Search for the cell housing the specified text and yield its [x, y] center coordinate. 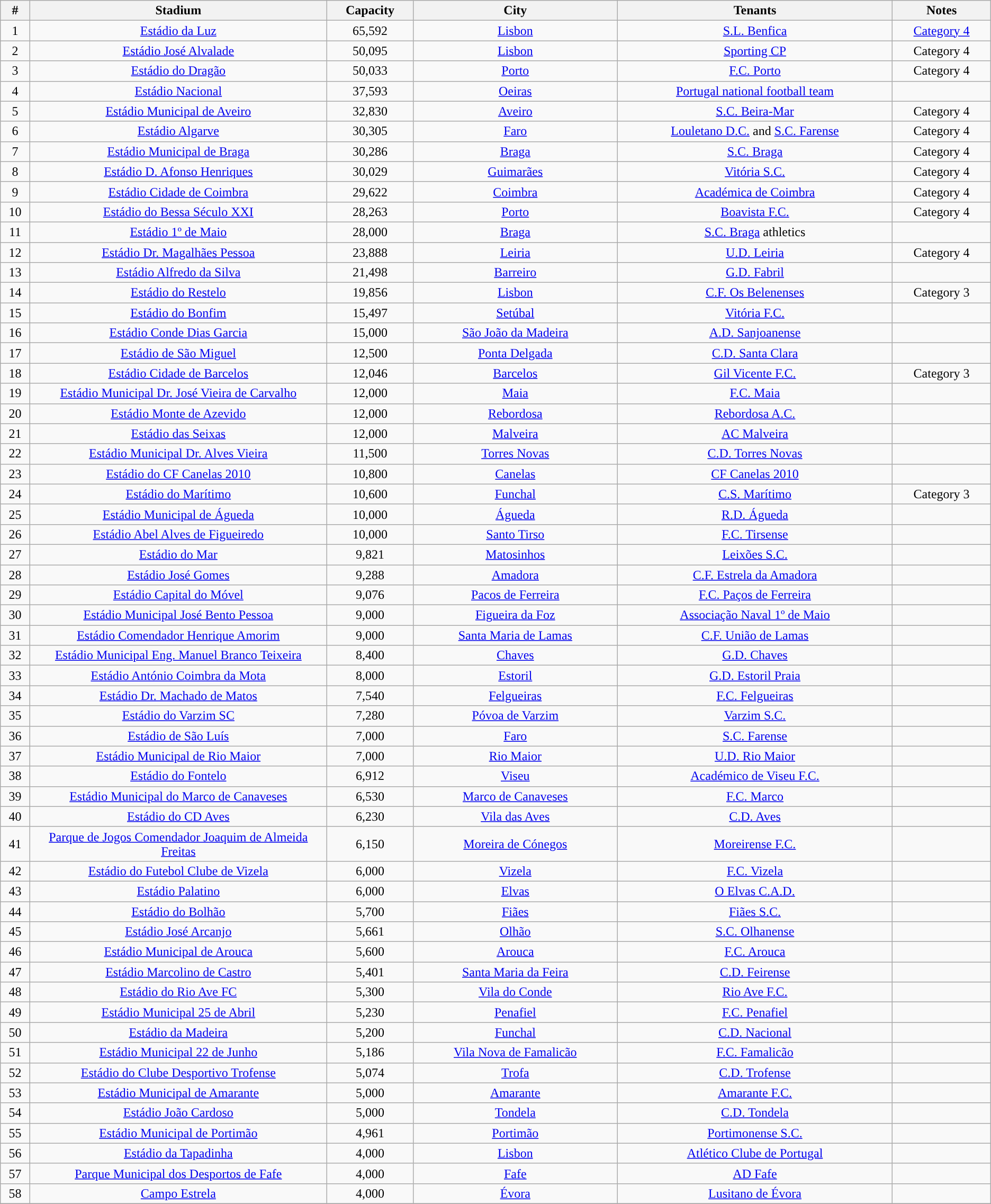
Estádio António Coimbra da Mota [178, 676]
U.D. Rio Maior [755, 756]
Fiães S.C. [755, 911]
Estádio Marcolino de Castro [178, 972]
8,400 [370, 655]
Estádio Municipal 22 de Junho [178, 1053]
S.C. Olhanense [755, 932]
C.D. Trofense [755, 1073]
F.C. Arouca [755, 952]
33 [15, 676]
Estádio Capital do Móvel [178, 595]
F.C. Penafiel [755, 1012]
Vitória F.C. [755, 313]
29 [15, 595]
58 [15, 1193]
Gil Vicente F.C. [755, 373]
1 [15, 31]
12 [15, 253]
Chaves [516, 655]
Estádio Municipal José Bento Pessoa [178, 615]
14 [15, 293]
30 [15, 615]
39 [15, 796]
50,033 [370, 71]
CF Canelas 2010 [755, 474]
Estádio Municipal de Braga [178, 151]
G.D. Chaves [755, 655]
Amarante F.C. [755, 1093]
40 [15, 816]
C.F. Estrela da Amadora [755, 574]
Estádio Municipal de Aveiro [178, 111]
Vila Nova de Famalicão [516, 1053]
3 [15, 71]
15,497 [370, 313]
Estádio da Luz [178, 31]
Estádio do Bessa Século XXI [178, 212]
11 [15, 232]
7,280 [370, 716]
5,600 [370, 952]
7 [15, 151]
65,592 [370, 31]
City [516, 11]
Trofa [516, 1073]
Amarante [516, 1093]
21,498 [370, 273]
Estádio do Clube Desportivo Trofense [178, 1073]
Associação Naval 1º de Maio [755, 615]
Arouca [516, 952]
5,186 [370, 1053]
Torres Novas [516, 454]
Estádio Cidade de Coimbra [178, 192]
Amadora [516, 574]
Estádio da Madeira [178, 1032]
Estádio José Arcanjo [178, 932]
Malveira [516, 434]
Estádio Algarve [178, 131]
Estádio Municipal de Amarante [178, 1093]
F.C. Tirsense [755, 534]
Estádio João Cardoso [178, 1113]
F.C. Felgueiras [755, 696]
Campo Estrela [178, 1193]
Estádio Dr. Machado de Matos [178, 696]
Estádio Municipal de Portimão [178, 1133]
C.S. Marítimo [755, 494]
Estádio do CD Aves [178, 816]
G.D. Fabril [755, 273]
F.C. Maia [755, 393]
Estádio Municipal de Rio Maior [178, 756]
Estádio Dr. Magalhães Pessoa [178, 253]
8,000 [370, 676]
6,530 [370, 796]
25 [15, 514]
C.D. Aves [755, 816]
Parque de Jogos Comendador Joaquim de Almeida Freitas [178, 844]
C.F. Os Belenenses [755, 293]
Estoril [516, 676]
Estádio do Bolhão [178, 911]
U.D. Leiria [755, 253]
45 [15, 932]
Viseu [516, 776]
Elvas [516, 891]
Estádio D. Afonso Henriques [178, 172]
AD Fafe [755, 1173]
Ponta Delgada [516, 353]
Estádio de São Miguel [178, 353]
Académico de Viseu F.C. [755, 776]
Estádio Palatino [178, 891]
11,500 [370, 454]
35 [15, 716]
10,600 [370, 494]
Stadium [178, 11]
9,288 [370, 574]
54 [15, 1113]
C.D. Tondela [755, 1113]
Capacity [370, 11]
C.D. Santa Clara [755, 353]
9,076 [370, 595]
Portugal national football team [755, 91]
37 [15, 756]
38 [15, 776]
23 [15, 474]
2 [15, 51]
18 [15, 373]
Águeda [516, 514]
F.C. Marco [755, 796]
Fiães [516, 911]
46 [15, 952]
34 [15, 696]
A.D. Sanjoanense [755, 333]
Moreira de Cónegos [516, 844]
Portimonense S.C. [755, 1133]
Estádio do Varzim SC [178, 716]
Oeiras [516, 91]
16 [15, 333]
Estádio Municipal Dr. Alves Vieira [178, 454]
20 [15, 414]
Póvoa de Varzim [516, 716]
São João da Madeira [516, 333]
24 [15, 494]
Vila das Aves [516, 816]
Estádio do Marítimo [178, 494]
30,305 [370, 131]
Estádio Conde Dias Garcia [178, 333]
8 [15, 172]
Estádio do Futebol Clube de Vizela [178, 871]
Aveiro [516, 111]
41 [15, 844]
Lusitano de Évora [755, 1193]
Estádio das Seixas [178, 434]
F.C. Paços de Ferreira [755, 595]
6 [15, 131]
Vila do Conde [516, 992]
Estádio do Mar [178, 554]
7,540 [370, 696]
5,661 [370, 932]
Estádio Municipal do Marco de Canaveses [178, 796]
30,286 [370, 151]
37,593 [370, 91]
Estádio Comendador Henrique Amorim [178, 635]
Santa Maria de Lamas [516, 635]
43 [15, 891]
C.D. Nacional [755, 1032]
Setúbal [516, 313]
Estádio do Fontelo [178, 776]
Rebordosa A.C. [755, 414]
Sporting CP [755, 51]
Felgueiras [516, 696]
R.D. Águeda [755, 514]
Barcelos [516, 373]
56 [15, 1153]
Tenants [755, 11]
Coimbra [516, 192]
Estádio Municipal de Águeda [178, 514]
Figueira da Foz [516, 615]
26 [15, 534]
Leiria [516, 253]
9 [15, 192]
C.D. Torres Novas [755, 454]
Estádio Municipal de Arouca [178, 952]
9,821 [370, 554]
17 [15, 353]
Atlético Clube de Portugal [755, 1153]
F.C. Famalicão [755, 1053]
15,000 [370, 333]
Estádio do Restelo [178, 293]
Estádio Municipal 25 de Abril [178, 1012]
Académica de Coimbra [755, 192]
50 [15, 1032]
G.D. Estoril Praia [755, 676]
S.C. Braga [755, 151]
C.D. Feirense [755, 972]
C.F. União de Lamas [755, 635]
10 [15, 212]
Estádio Monte de Azevido [178, 414]
55 [15, 1133]
AC Malveira [755, 434]
Santa Maria da Feira [516, 972]
10,800 [370, 474]
Pacos de Ferreira [516, 595]
Estádio da Tapadinha [178, 1153]
Estádio do CF Canelas 2010 [178, 474]
22 [15, 454]
51 [15, 1053]
28 [15, 574]
19,856 [370, 293]
5 [15, 111]
Évora [516, 1193]
50,095 [370, 51]
Rio Ave F.C. [755, 992]
Portimão [516, 1133]
32 [15, 655]
21 [15, 434]
6,912 [370, 776]
Estádio Cidade de Barcelos [178, 373]
S.L. Benfica [755, 31]
Estádio do Bonfim [178, 313]
Canelas [516, 474]
44 [15, 911]
47 [15, 972]
Estádio 1º de Maio [178, 232]
Louletano D.C. and S.C. Farense [755, 131]
4,961 [370, 1133]
Parque Municipal dos Desportos de Fafe [178, 1173]
36 [15, 736]
28,263 [370, 212]
57 [15, 1173]
S.C. Farense [755, 736]
Marco de Canaveses [516, 796]
29,622 [370, 192]
5,074 [370, 1073]
27 [15, 554]
# [15, 11]
Boavista F.C. [755, 212]
Estádio Nacional [178, 91]
Matosinhos [516, 554]
5,401 [370, 972]
Olhão [516, 932]
Guimarães [516, 172]
48 [15, 992]
S.C. Braga athletics [755, 232]
Moreirense F.C. [755, 844]
Estádio Abel Alves de Figueiredo [178, 534]
Rebordosa [516, 414]
15 [15, 313]
12,500 [370, 353]
32,830 [370, 111]
Vitória S.C. [755, 172]
4 [15, 91]
6,150 [370, 844]
Santo Tirso [516, 534]
31 [15, 635]
Tondela [516, 1113]
Varzim S.C. [755, 716]
5,230 [370, 1012]
Barreiro [516, 273]
Penafiel [516, 1012]
49 [15, 1012]
Estádio Municipal Dr. José Vieira de Carvalho [178, 393]
23,888 [370, 253]
13 [15, 273]
Estádio Alfredo da Silva [178, 273]
12,046 [370, 373]
5,300 [370, 992]
Leixões S.C. [755, 554]
42 [15, 871]
Rio Maior [516, 756]
Estádio do Dragão [178, 71]
53 [15, 1093]
28,000 [370, 232]
F.C. Vizela [755, 871]
6,230 [370, 816]
Estádio Municipal Eng. Manuel Branco Teixeira [178, 655]
S.C. Beira-Mar [755, 111]
Maia [516, 393]
30,029 [370, 172]
Fafe [516, 1173]
Estádio do Rio Ave FC [178, 992]
O Elvas C.A.D. [755, 891]
Estádio de São Luís [178, 736]
Notes [941, 11]
52 [15, 1073]
Estádio José Alvalade [178, 51]
Estádio José Gomes [178, 574]
5,200 [370, 1032]
F.C. Porto [755, 71]
5,700 [370, 911]
19 [15, 393]
Vizela [516, 871]
